Locate the cell with the specified text and output its [X, Y] center coordinate. 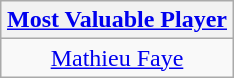
Mathieu Faye [116, 58]
Most Valuable Player [116, 20]
